For the text-containing cell, return its midpoint in (x, y) coordinate format. 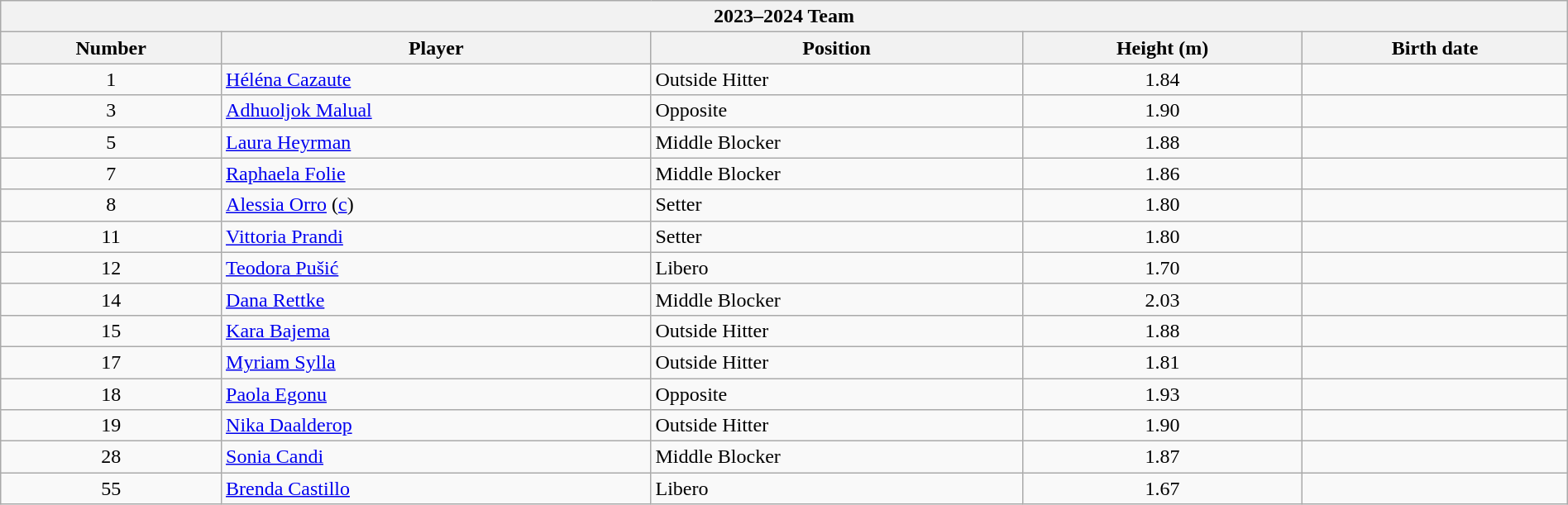
Dana Rettke (437, 299)
Number (111, 48)
1.81 (1163, 362)
Nika Daalderop (437, 426)
Height (m) (1163, 48)
14 (111, 299)
8 (111, 205)
Raphaela Folie (437, 174)
1.70 (1163, 268)
Héléna Cazaute (437, 79)
Myriam Sylla (437, 362)
2.03 (1163, 299)
5 (111, 142)
Teodora Pušić (437, 268)
17 (111, 362)
1.67 (1163, 488)
Paola Egonu (437, 394)
3 (111, 111)
15 (111, 331)
12 (111, 268)
Sonia Candi (437, 457)
7 (111, 174)
Brenda Castillo (437, 488)
28 (111, 457)
19 (111, 426)
Position (837, 48)
Birth date (1435, 48)
1 (111, 79)
1.93 (1163, 394)
11 (111, 236)
Kara Bajema (437, 331)
55 (111, 488)
Laura Heyrman (437, 142)
1.84 (1163, 79)
1.86 (1163, 174)
Adhuoljok Malual (437, 111)
18 (111, 394)
Alessia Orro (c) (437, 205)
Vittoria Prandi (437, 236)
2023–2024 Team (784, 17)
Player (437, 48)
1.87 (1163, 457)
